Capture the cell that displays the provided text and extract its (X, Y) central coordinate. 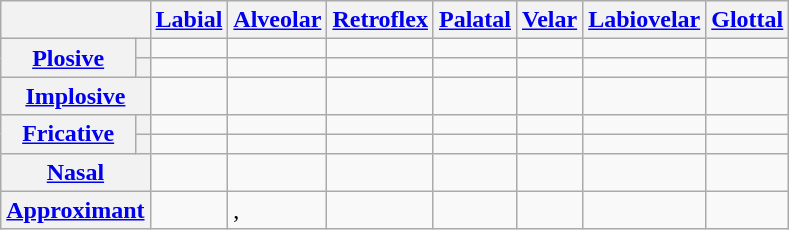
Implosive (76, 96)
Retroflex (380, 20)
Labial (189, 20)
Velar (550, 20)
Plosive (68, 58)
, (278, 210)
Fricative (68, 134)
Glottal (748, 20)
Palatal (474, 20)
Labiovelar (644, 20)
Approximant (76, 210)
Nasal (76, 172)
Alveolar (278, 20)
